Provide the [X, Y] coordinate of the cell's center where the given text is located.  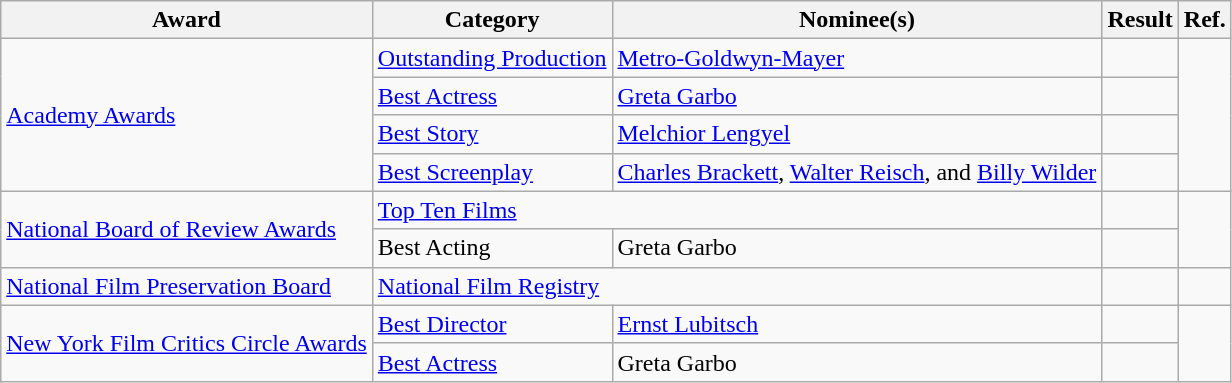
Top Ten Films [737, 210]
Category [492, 20]
Best Story [492, 134]
Best Acting [492, 248]
New York Film Critics Circle Awards [187, 343]
Result [1140, 20]
National Film Registry [737, 286]
Ernst Lubitsch [857, 324]
Award [187, 20]
Best Director [492, 324]
National Board of Review Awards [187, 229]
Outstanding Production [492, 58]
Melchior Lengyel [857, 134]
Academy Awards [187, 115]
National Film Preservation Board [187, 286]
Ref. [1204, 20]
Nominee(s) [857, 20]
Charles Brackett, Walter Reisch, and Billy Wilder [857, 172]
Metro-Goldwyn-Mayer [857, 58]
Best Screenplay [492, 172]
